Output the (x, y) coordinate of the center of the cell containing the given text.  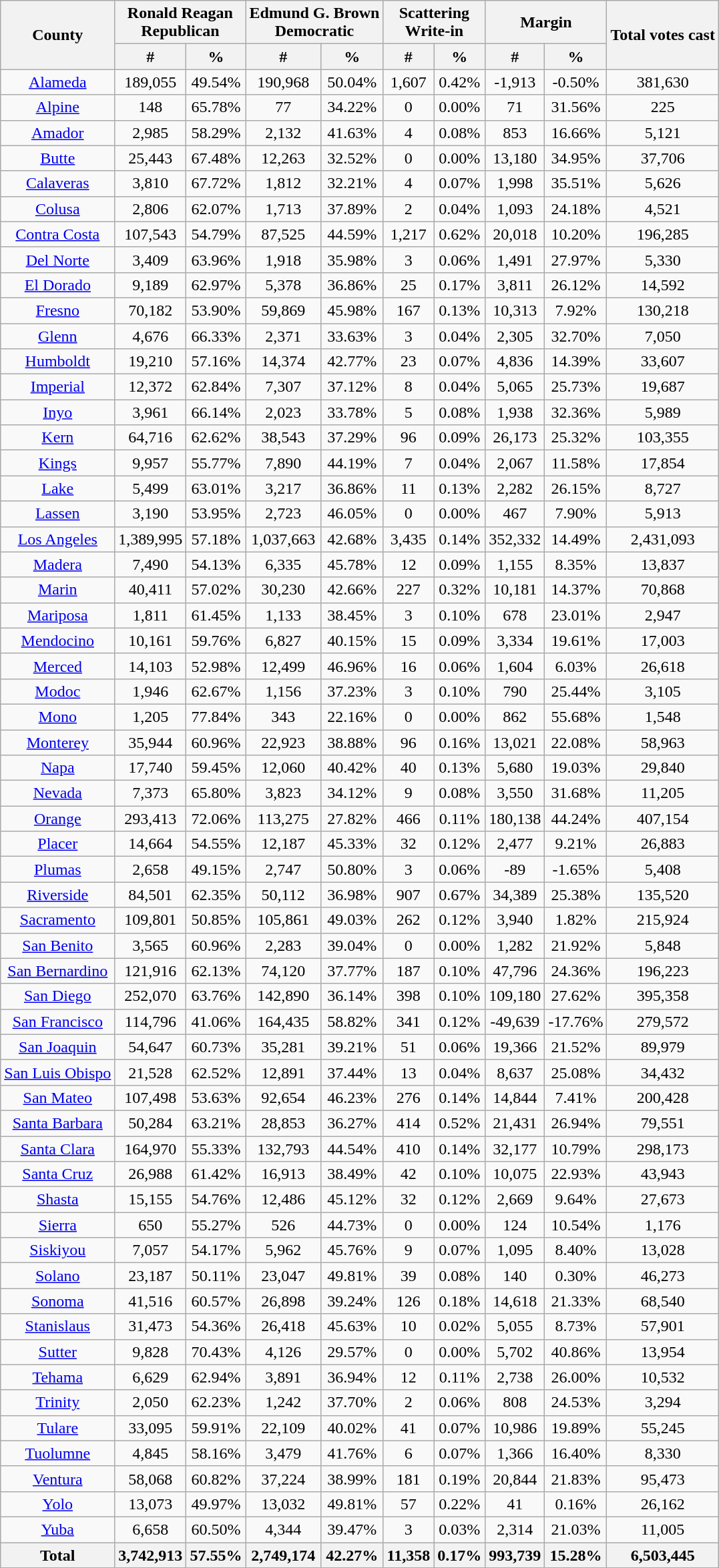
-0.50% (575, 82)
5,330 (663, 260)
7 (409, 463)
57 (409, 1504)
Alpine (57, 107)
Tulare (57, 1428)
Siskiyou (57, 1250)
44.19% (352, 463)
23 (409, 362)
38.88% (352, 743)
4,676 (151, 336)
132,793 (283, 1148)
40.15% (352, 641)
58.16% (216, 1453)
36.98% (352, 895)
50,112 (283, 895)
70.43% (216, 1352)
70,182 (151, 310)
21.03% (575, 1529)
62.97% (216, 285)
22.16% (352, 717)
22,109 (283, 1428)
43,943 (663, 1174)
3,435 (409, 539)
227 (409, 590)
414 (409, 1123)
Sutter (57, 1352)
Butte (57, 158)
1,811 (151, 615)
407,154 (663, 819)
54.76% (216, 1200)
9,189 (151, 285)
El Dorado (57, 285)
Total votes cast (663, 35)
25 (409, 285)
5,680 (515, 768)
Colusa (57, 209)
62.13% (216, 971)
33,095 (151, 1428)
8 (409, 387)
71 (515, 107)
Total (57, 1555)
103,355 (663, 438)
3,810 (151, 183)
107,498 (151, 1098)
2,985 (151, 133)
8.40% (575, 1250)
10,075 (515, 1174)
200,428 (663, 1098)
59.45% (216, 768)
1,713 (283, 209)
3,479 (283, 1453)
1,155 (515, 564)
526 (283, 1225)
65.78% (216, 107)
5,626 (663, 183)
11,205 (663, 793)
2,658 (151, 869)
45.98% (352, 310)
26.15% (575, 488)
46,273 (663, 1276)
352,332 (515, 539)
10.54% (575, 1225)
808 (515, 1403)
11,005 (663, 1529)
10,986 (515, 1428)
26,162 (663, 1504)
Kings (57, 463)
Sacramento (57, 920)
50.04% (352, 82)
187 (409, 971)
39.04% (352, 945)
Edmund G. BrownDemocratic (314, 23)
62.84% (216, 387)
63.76% (216, 996)
42 (409, 1174)
5,913 (663, 514)
196,285 (663, 234)
12,891 (283, 1072)
3,217 (283, 488)
140 (515, 1276)
6.03% (575, 666)
2,050 (151, 1403)
Inyo (57, 412)
62.07% (216, 209)
6,658 (151, 1529)
34,432 (663, 1072)
27.62% (575, 996)
6,335 (283, 564)
3,940 (515, 920)
95,473 (663, 1479)
60.50% (216, 1529)
55.27% (216, 1225)
Sonoma (57, 1301)
42.68% (352, 539)
22,923 (283, 743)
14,592 (663, 285)
Yolo (57, 1504)
39.47% (352, 1529)
3,294 (663, 1403)
12,060 (283, 768)
25.08% (575, 1072)
12,187 (283, 844)
466 (409, 819)
Madera (57, 564)
0.02% (459, 1326)
62.67% (216, 691)
16 (409, 666)
40 (409, 768)
167 (409, 310)
Orange (57, 819)
70,868 (663, 590)
15.28% (575, 1555)
38.99% (352, 1479)
62.23% (216, 1403)
-1,913 (515, 82)
1,133 (283, 615)
San Luis Obispo (57, 1072)
Sierra (57, 1225)
4,836 (515, 362)
42.27% (352, 1555)
1,491 (515, 260)
19.89% (575, 1428)
58,963 (663, 743)
21.83% (575, 1479)
45.76% (352, 1250)
9.64% (575, 1200)
35.98% (352, 260)
19.03% (575, 768)
Santa Clara (57, 1148)
62.52% (216, 1072)
46.05% (352, 514)
Imperial (57, 387)
39.24% (352, 1301)
52.98% (216, 666)
10,181 (515, 590)
13,837 (663, 564)
38,543 (283, 438)
28,853 (283, 1123)
32.52% (352, 158)
6 (409, 1453)
1,607 (409, 82)
7,050 (663, 336)
84,501 (151, 895)
60.73% (216, 1047)
42.66% (352, 590)
0.30% (575, 1276)
7.90% (575, 514)
0.67% (459, 895)
1,548 (663, 717)
164,970 (151, 1148)
3,742,913 (151, 1555)
2,669 (515, 1200)
54.79% (216, 234)
1,156 (283, 691)
34.12% (352, 793)
San Mateo (57, 1098)
1,918 (283, 260)
21.33% (575, 1301)
14,664 (151, 844)
126 (409, 1301)
64,716 (151, 438)
14.37% (575, 590)
36.94% (352, 1377)
9.21% (575, 844)
31,473 (151, 1326)
410 (409, 1148)
10,313 (515, 310)
33,607 (663, 362)
San Francisco (57, 1022)
Santa Barbara (57, 1123)
79,551 (663, 1123)
124 (515, 1225)
7,490 (151, 564)
907 (409, 895)
5 (409, 412)
8.73% (575, 1326)
San Diego (57, 996)
14,374 (283, 362)
-1.65% (575, 869)
5,378 (283, 285)
4,344 (283, 1529)
Stanislaus (57, 1326)
37.23% (352, 691)
39 (409, 1276)
37.89% (352, 209)
44.59% (352, 234)
6,629 (151, 1377)
58,068 (151, 1479)
8,727 (663, 488)
27,673 (663, 1200)
678 (515, 615)
279,572 (663, 1022)
87,525 (283, 234)
26,988 (151, 1174)
5,848 (663, 945)
16.40% (575, 1453)
Plumas (57, 869)
57.18% (216, 539)
59.91% (216, 1428)
63.96% (216, 260)
74,120 (283, 971)
63.01% (216, 488)
55.77% (216, 463)
7,373 (151, 793)
21.52% (575, 1047)
44.73% (352, 1225)
2,283 (283, 945)
60.82% (216, 1479)
37.77% (352, 971)
66.33% (216, 336)
40.42% (352, 768)
343 (283, 717)
Tuolumne (57, 1453)
20,844 (515, 1479)
14.39% (575, 362)
10,532 (663, 1377)
650 (151, 1225)
1,282 (515, 945)
58.29% (216, 133)
37,706 (663, 158)
10.79% (575, 1148)
Ronald ReaganRepublican (180, 23)
23,187 (151, 1276)
40.86% (575, 1352)
5,499 (151, 488)
49.54% (216, 82)
38.49% (352, 1174)
17,740 (151, 768)
22.08% (575, 743)
5,055 (515, 1326)
1,037,663 (283, 539)
5,702 (515, 1352)
26.94% (575, 1123)
10,161 (151, 641)
262 (409, 920)
17,854 (663, 463)
1,812 (283, 183)
26,883 (663, 844)
853 (515, 133)
25.73% (575, 387)
12,372 (151, 387)
Ventura (57, 1479)
2,314 (515, 1529)
53.63% (216, 1098)
3,891 (283, 1377)
3,811 (515, 285)
Humboldt (57, 362)
54.55% (216, 844)
1,093 (515, 209)
196,223 (663, 971)
29.57% (352, 1352)
54.36% (216, 1326)
Calaveras (57, 183)
1.82% (575, 920)
ScatteringWrite-in (434, 23)
2,023 (283, 412)
32.70% (575, 336)
3,334 (515, 641)
12,263 (283, 158)
25.32% (575, 438)
8,637 (515, 1072)
14.49% (575, 539)
0.52% (459, 1123)
22.93% (575, 1174)
26.00% (575, 1377)
59,869 (283, 310)
Mono (57, 717)
55,245 (663, 1428)
Margin (546, 23)
21.92% (575, 945)
3,409 (151, 260)
2,305 (515, 336)
181 (409, 1479)
4,126 (283, 1352)
Lassen (57, 514)
130,218 (663, 310)
0.03% (459, 1529)
0.19% (459, 1479)
San Benito (57, 945)
14,844 (515, 1098)
121,916 (151, 971)
164,435 (283, 1022)
Lake (57, 488)
Fresno (57, 310)
7,057 (151, 1250)
68,540 (663, 1301)
38.45% (352, 615)
-89 (515, 869)
13,028 (663, 1250)
14,103 (151, 666)
215,924 (663, 920)
46.96% (352, 666)
54,647 (151, 1047)
35.51% (575, 183)
32,177 (515, 1148)
33.78% (352, 412)
54.17% (216, 1250)
3,823 (283, 793)
2,431,093 (663, 539)
26,898 (283, 1301)
3,105 (663, 691)
3,565 (151, 945)
29,840 (663, 768)
8.35% (575, 564)
135,520 (663, 895)
1,998 (515, 183)
37.70% (352, 1403)
11 (409, 488)
47,796 (515, 971)
19,210 (151, 362)
1,938 (515, 412)
1,604 (515, 666)
3,961 (151, 412)
113,275 (283, 819)
16.66% (575, 133)
County (57, 35)
25.38% (575, 895)
26,173 (515, 438)
5,121 (663, 133)
27.97% (575, 260)
92,654 (283, 1098)
36.27% (352, 1123)
276 (409, 1098)
Mendocino (57, 641)
9,828 (151, 1352)
19.61% (575, 641)
13 (409, 1072)
2,738 (515, 1377)
32.21% (352, 183)
298,173 (663, 1148)
5,408 (663, 869)
50,284 (151, 1123)
41.76% (352, 1453)
2,371 (283, 336)
51 (409, 1047)
2,067 (515, 463)
Solano (57, 1276)
Amador (57, 133)
89,979 (663, 1047)
Placer (57, 844)
49.15% (216, 869)
Mariposa (57, 615)
50.11% (216, 1276)
1,205 (151, 717)
45.33% (352, 844)
5,065 (515, 387)
1,217 (409, 234)
Tehama (57, 1377)
61.42% (216, 1174)
2,132 (283, 133)
57.55% (216, 1555)
114,796 (151, 1022)
72.06% (216, 819)
109,801 (151, 920)
Del Norte (57, 260)
13,954 (663, 1352)
2,947 (663, 615)
Monterey (57, 743)
252,070 (151, 996)
993,739 (515, 1555)
55.68% (575, 717)
37,224 (283, 1479)
45.63% (352, 1326)
2,282 (515, 488)
26,618 (663, 666)
12,486 (283, 1200)
30,230 (283, 590)
66.14% (216, 412)
341 (409, 1022)
189,055 (151, 82)
41.63% (352, 133)
7,890 (283, 463)
10.20% (575, 234)
32.36% (575, 412)
1,366 (515, 1453)
Merced (57, 666)
54.13% (216, 564)
45.78% (352, 564)
77.84% (216, 717)
398 (409, 996)
44.24% (575, 819)
33.63% (352, 336)
790 (515, 691)
-17.76% (575, 1022)
3,550 (515, 793)
25.44% (575, 691)
Los Angeles (57, 539)
5,962 (283, 1250)
24.53% (575, 1403)
34,389 (515, 895)
31.56% (575, 107)
62.94% (216, 1377)
6,827 (283, 641)
15 (409, 641)
0.62% (459, 234)
142,890 (283, 996)
39.21% (352, 1047)
Alameda (57, 82)
24.36% (575, 971)
Riverside (57, 895)
14,618 (515, 1301)
40.02% (352, 1428)
0.32% (459, 590)
34.95% (575, 158)
41,516 (151, 1301)
10 (409, 1326)
467 (515, 514)
862 (515, 717)
26.12% (575, 285)
31.68% (575, 793)
37.29% (352, 438)
35,281 (283, 1047)
59.76% (216, 641)
4,521 (663, 209)
San Bernardino (57, 971)
50.80% (352, 869)
61.45% (216, 615)
23.01% (575, 615)
Modoc (57, 691)
225 (663, 107)
7.92% (575, 310)
395,358 (663, 996)
1,242 (283, 1403)
San Joaquin (57, 1047)
0.42% (459, 82)
-49,639 (515, 1022)
2,806 (151, 209)
67.72% (216, 183)
109,180 (515, 996)
13,073 (151, 1504)
44.54% (352, 1148)
42.77% (352, 362)
2,477 (515, 844)
11.58% (575, 463)
34.22% (352, 107)
55.33% (216, 1148)
1,389,995 (151, 539)
3,190 (151, 514)
46.23% (352, 1098)
7,307 (283, 387)
53.95% (216, 514)
26,418 (283, 1326)
2,749,174 (283, 1555)
Nevada (57, 793)
0.22% (459, 1504)
105,861 (283, 920)
53.90% (216, 310)
Contra Costa (57, 234)
41.06% (216, 1022)
25,443 (151, 158)
58.82% (352, 1022)
Marin (57, 590)
24.18% (575, 209)
5,989 (663, 412)
11,358 (409, 1555)
15,155 (151, 1200)
17,003 (663, 641)
293,413 (151, 819)
45.12% (352, 1200)
Napa (57, 768)
60.57% (216, 1301)
19,687 (663, 387)
1,095 (515, 1250)
Kern (57, 438)
23,047 (283, 1276)
Santa Cruz (57, 1174)
27.82% (352, 819)
Shasta (57, 1200)
63.21% (216, 1123)
77 (283, 107)
107,543 (151, 234)
381,630 (663, 82)
21,528 (151, 1072)
16,913 (283, 1174)
9,957 (151, 463)
6,503,445 (663, 1555)
57.16% (216, 362)
35,944 (151, 743)
1,176 (663, 1225)
7.41% (575, 1098)
36.14% (352, 996)
49.97% (216, 1504)
49.03% (352, 920)
20,018 (515, 234)
2,723 (283, 514)
37.12% (352, 387)
148 (151, 107)
8,330 (663, 1453)
180,138 (515, 819)
13,021 (515, 743)
2,747 (283, 869)
1,946 (151, 691)
Glenn (57, 336)
67.48% (216, 158)
62.35% (216, 895)
65.80% (216, 793)
Yuba (57, 1529)
19,366 (515, 1047)
40,411 (151, 590)
62.62% (216, 438)
0.18% (459, 1301)
57,901 (663, 1326)
13,032 (283, 1504)
13,180 (515, 158)
21,431 (515, 1123)
190,968 (283, 82)
Trinity (57, 1403)
37.44% (352, 1072)
4,845 (151, 1453)
57.02% (216, 590)
12,499 (283, 666)
50.85% (216, 920)
